Determine the (X, Y) coordinate at the center of the cell enclosing the given text.  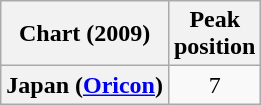
Japan (Oricon) (85, 85)
Peakposition (214, 34)
Chart (2009) (85, 34)
7 (214, 85)
